Capture the cell that displays the provided text and extract its (X, Y) central coordinate. 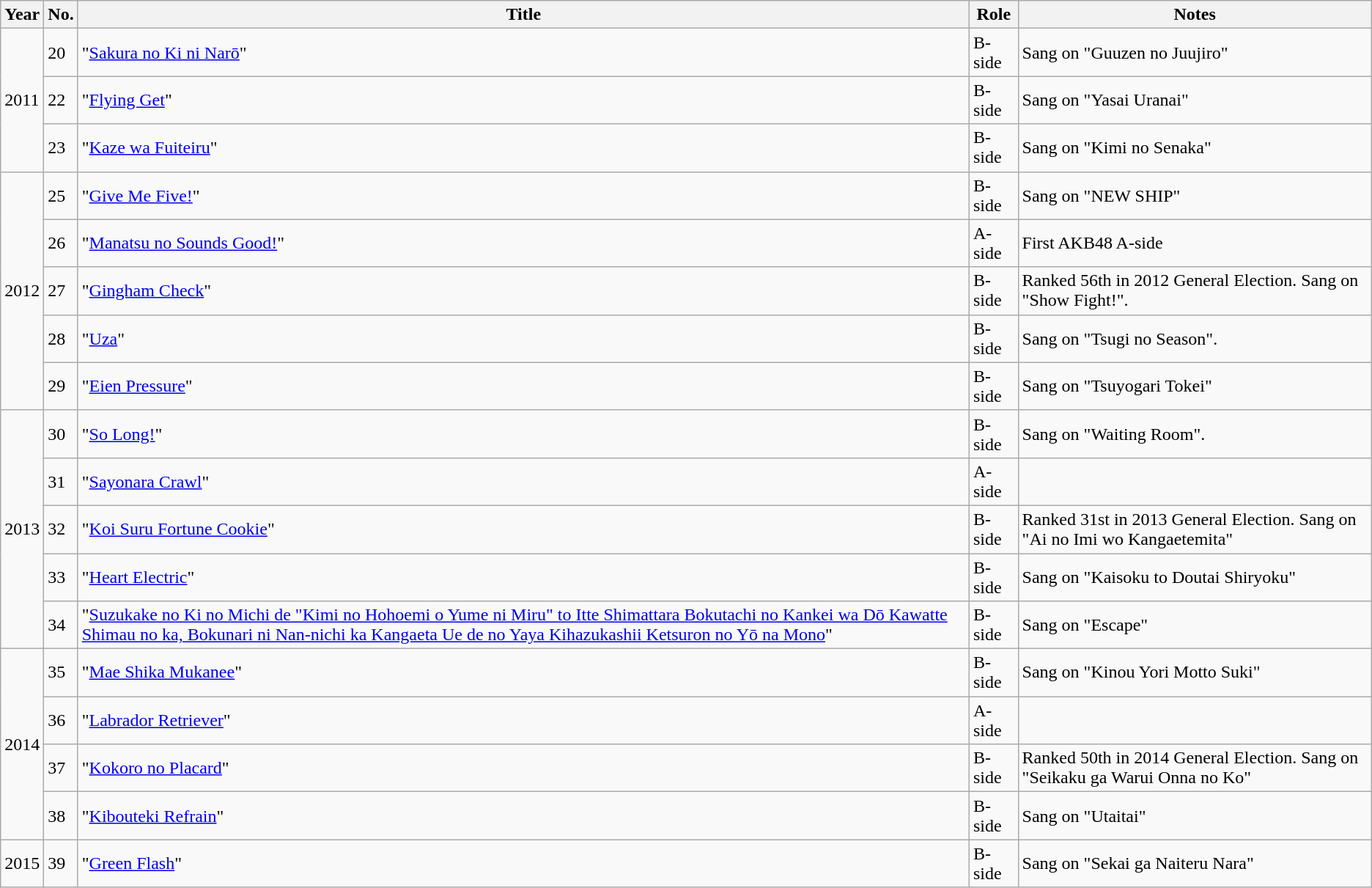
37 (61, 768)
38 (61, 815)
2015 (22, 864)
Title (523, 15)
2012 (22, 290)
"Koi Suru Fortune Cookie" (523, 529)
"Green Flash" (523, 864)
20 (61, 53)
36 (61, 720)
39 (61, 864)
"Manatsu no Sounds Good!" (523, 243)
No. (61, 15)
25 (61, 195)
30 (61, 434)
Sang on "Guuzen no Juujiro" (1195, 53)
"Labrador Retriever" (523, 720)
"Kokoro no Placard" (523, 768)
"Sayonara Crawl" (523, 481)
22 (61, 100)
First AKB48 A-side (1195, 243)
"Heart Electric" (523, 576)
Ranked 50th in 2014 General Election. Sang on "Seikaku ga Warui Onna no Ko" (1195, 768)
Sang on "Tsuyogari Tokei" (1195, 386)
27 (61, 290)
34 (61, 625)
Sang on "Tsugi no Season". (1195, 339)
Ranked 31st in 2013 General Election. Sang on "Ai no Imi wo Kangaetemita" (1195, 529)
"Flying Get" (523, 100)
Ranked 56th in 2012 General Election. Sang on "Show Fight!". (1195, 290)
2011 (22, 100)
"Eien Pressure" (523, 386)
29 (61, 386)
32 (61, 529)
Sang on "Kinou Yori Motto Suki" (1195, 673)
Sang on "Kaisoku to Doutai Shiryoku" (1195, 576)
Sang on "Kimi no Senaka" (1195, 148)
Year (22, 15)
"Give Me Five!" (523, 195)
"Kaze wa Fuiteiru" (523, 148)
"Kibouteki Refrain" (523, 815)
"Uza" (523, 339)
Sang on "Utaitai" (1195, 815)
Notes (1195, 15)
"Sakura no Ki ni Narō" (523, 53)
33 (61, 576)
2013 (22, 529)
"Gingham Check" (523, 290)
2014 (22, 744)
"So Long!" (523, 434)
Sang on "NEW SHIP" (1195, 195)
35 (61, 673)
26 (61, 243)
23 (61, 148)
Sang on "Waiting Room". (1195, 434)
31 (61, 481)
Sang on "Escape" (1195, 625)
28 (61, 339)
Sang on "Yasai Uranai" (1195, 100)
"Mae Shika Mukanee" (523, 673)
Role (994, 15)
Sang on "Sekai ga Naiteru Nara" (1195, 864)
